Return (X, Y) of the center of cell containing provided text 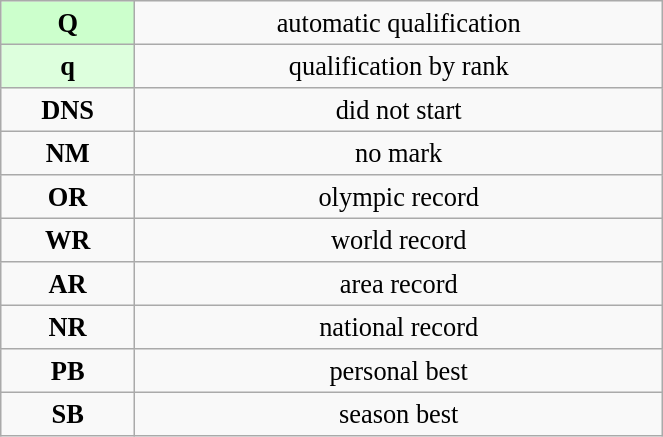
area record (399, 284)
personal best (399, 371)
qualification by rank (399, 66)
AR (68, 284)
DNS (68, 109)
SB (68, 414)
world record (399, 240)
no mark (399, 153)
NR (68, 327)
did not start (399, 109)
WR (68, 240)
automatic qualification (399, 22)
q (68, 66)
national record (399, 327)
NM (68, 153)
OR (68, 197)
olympic record (399, 197)
Q (68, 22)
PB (68, 371)
season best (399, 414)
